Return the [X, Y] coordinate for the center point of the cell that contains the specified text.  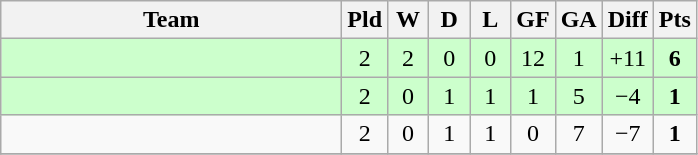
−4 [628, 96]
GF [533, 20]
5 [578, 96]
Diff [628, 20]
GA [578, 20]
12 [533, 58]
Pts [674, 20]
W [408, 20]
D [450, 20]
−7 [628, 134]
Team [172, 20]
6 [674, 58]
+11 [628, 58]
Pld [365, 20]
7 [578, 134]
L [490, 20]
